Locate the cell with the specified text and output its [X, Y] center coordinate. 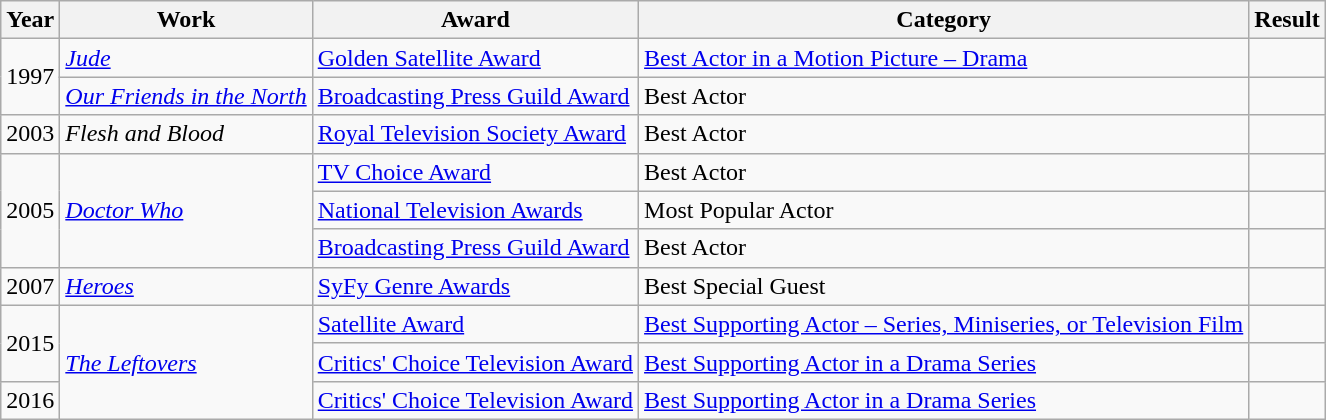
2015 [30, 343]
TV Choice Award [475, 172]
Best Special Guest [944, 286]
Jude [186, 58]
2005 [30, 210]
Doctor Who [186, 210]
Category [944, 20]
Year [30, 20]
Best Actor in a Motion Picture – Drama [944, 58]
Most Popular Actor [944, 210]
2003 [30, 134]
Heroes [186, 286]
2007 [30, 286]
Golden Satellite Award [475, 58]
SyFy Genre Awards [475, 286]
Work [186, 20]
The Leftovers [186, 362]
Result [1287, 20]
National Television Awards [475, 210]
Satellite Award [475, 324]
Award [475, 20]
Flesh and Blood [186, 134]
2016 [30, 400]
Best Supporting Actor – Series, Miniseries, or Television Film [944, 324]
1997 [30, 77]
Our Friends in the North [186, 96]
Royal Television Society Award [475, 134]
